Extract the (X, Y) coordinate from the center of the cell holding the provided text.  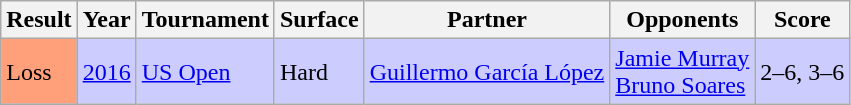
2–6, 3–6 (802, 72)
Tournament (205, 20)
Year (106, 20)
Result (39, 20)
Jamie Murray Bruno Soares (682, 72)
Loss (39, 72)
2016 (106, 72)
Guillermo García López (487, 72)
Opponents (682, 20)
Partner (487, 20)
US Open (205, 72)
Surface (319, 20)
Score (802, 20)
Hard (319, 72)
